Pinpoint the cell where the given text exists, returning its [x, y] midpoint coordinate. 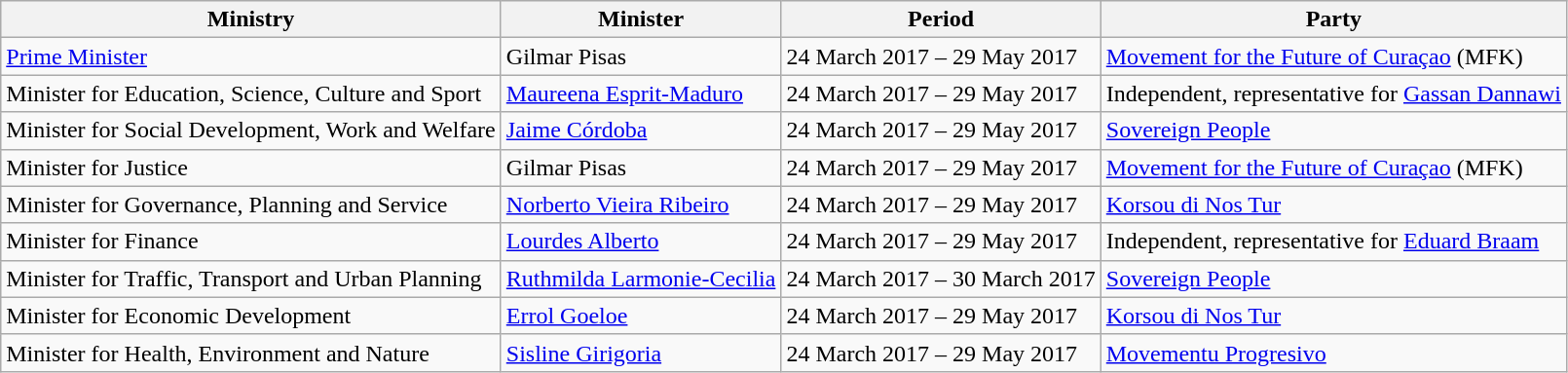
Minister for Justice [251, 168]
Sisline Girigoria [641, 353]
Minister [641, 19]
Jaime Córdoba [641, 131]
Maureena Esprit-Maduro [641, 93]
Ruthmilda Larmonie-Cecilia [641, 279]
Movementu Progresivo [1333, 353]
Minister for Social Development, Work and Welfare [251, 131]
Minister for Traffic, Transport and Urban Planning [251, 279]
Period [941, 19]
Ministry [251, 19]
Independent, representative for Gassan Dannawi [1333, 93]
24 March 2017 – 30 March 2017 [941, 279]
Minister for Governance, Planning and Service [251, 205]
Minister for Education, Science, Culture and Sport [251, 93]
Errol Goeloe [641, 316]
Lourdes Alberto [641, 242]
Minister for Finance [251, 242]
Prime Minister [251, 56]
Minister for Economic Development [251, 316]
Norberto Vieira Ribeiro [641, 205]
Minister for Health, Environment and Nature [251, 353]
Party [1333, 19]
Independent, representative for Eduard Braam [1333, 242]
